Locate the cell with the specified text and output its (X, Y) center coordinate. 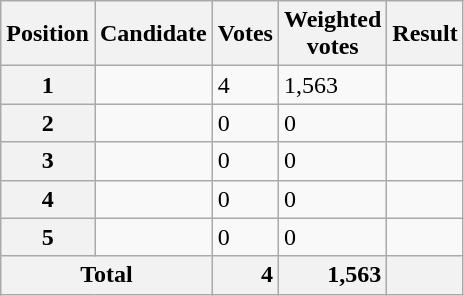
3 (48, 161)
Total (107, 275)
Votes (245, 34)
Position (48, 34)
Candidate (153, 34)
1 (48, 85)
Result (425, 34)
5 (48, 237)
2 (48, 123)
Weightedvotes (332, 34)
